Find where the given text appears and provide that cell's center as [X, Y] coordinate. 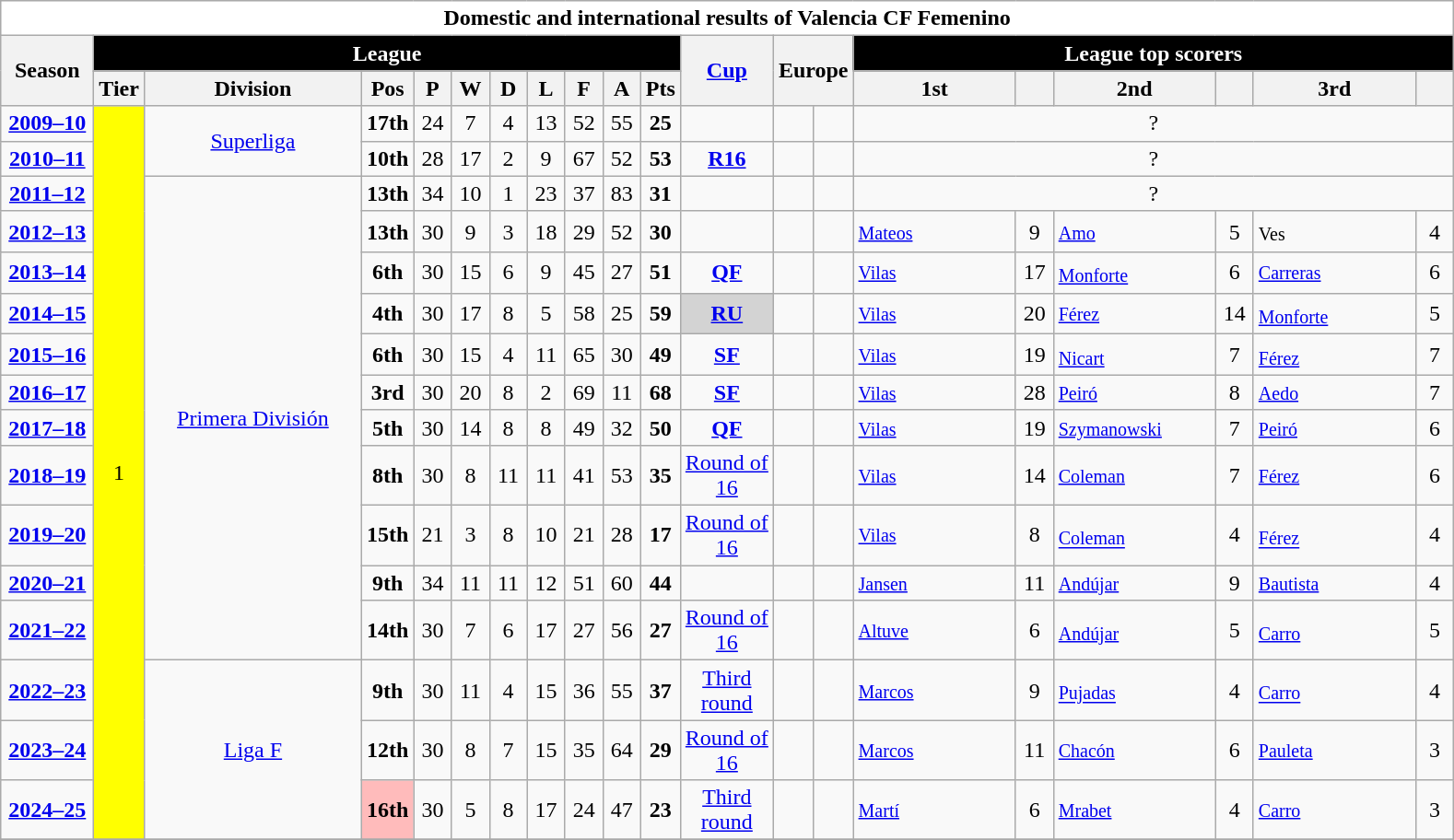
47 [621, 811]
1st [934, 88]
Cup [726, 71]
D [509, 88]
Season [48, 71]
Liga F [252, 750]
2018–19 [48, 475]
2022–23 [48, 691]
2024–25 [48, 811]
Mateos [934, 232]
Pujadas [1134, 691]
32 [621, 427]
Martí [934, 811]
Ves [1334, 232]
2012–13 [48, 232]
31 [660, 193]
5th [387, 427]
Amo [1134, 232]
8th [387, 475]
Primera División [252, 418]
2011–12 [48, 193]
2009–10 [48, 123]
L [545, 88]
2013–14 [48, 273]
Pauleta [1334, 750]
RU [726, 313]
58 [584, 313]
Bautista [1334, 583]
65 [584, 356]
Jansen [934, 583]
64 [621, 750]
12th [387, 750]
60 [621, 583]
2016–17 [48, 392]
56 [621, 630]
18 [545, 232]
League top scorers [1154, 53]
41 [584, 475]
36 [584, 691]
A [621, 88]
F [584, 88]
44 [660, 583]
10th [387, 158]
Domestic and international results of Valencia CF Femenino [728, 18]
2020–21 [48, 583]
13 [545, 123]
Carreras [1334, 273]
Aedo [1334, 392]
Europe [813, 71]
16th [387, 811]
Superliga [252, 141]
2019–20 [48, 536]
50 [660, 427]
2010–11 [48, 158]
2nd [1134, 88]
2021–22 [48, 630]
69 [584, 392]
Szymanowski [1134, 427]
15th [387, 536]
83 [621, 193]
2017–18 [48, 427]
14th [387, 630]
R16 [726, 158]
67 [584, 158]
Tier [120, 88]
12 [545, 583]
Altuve [934, 630]
59 [660, 313]
P [433, 88]
W [470, 88]
Mrabet [1134, 811]
2015–16 [48, 356]
Chacón [1134, 750]
Nicart [1134, 356]
2023–24 [48, 750]
4th [387, 313]
45 [584, 273]
68 [660, 392]
Division [252, 88]
17th [387, 123]
Pos [387, 88]
2014–15 [48, 313]
League [387, 53]
Pts [660, 88]
